Identify which cell holds the provided text, then report its [X, Y] central coordinate. 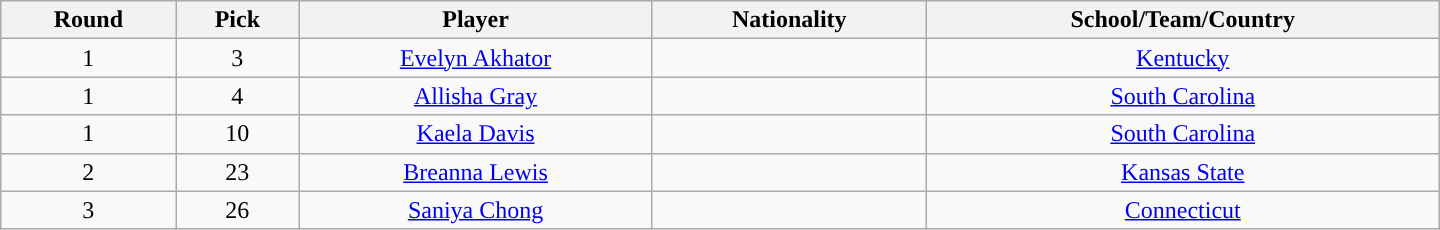
Saniya Chong [476, 210]
23 [238, 172]
Connecticut [1182, 210]
Kentucky [1182, 58]
Breanna Lewis [476, 172]
Player [476, 20]
2 [88, 172]
Allisha Gray [476, 96]
School/Team/Country [1182, 20]
26 [238, 210]
Pick [238, 20]
Kansas State [1182, 172]
Nationality [789, 20]
Evelyn Akhator [476, 58]
4 [238, 96]
Kaela Davis [476, 134]
Round [88, 20]
10 [238, 134]
